From the cell containing the given text, extract its center point as [X, Y] coordinate. 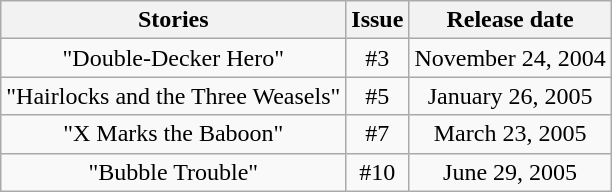
Issue [378, 20]
Stories [174, 20]
"X Marks the Baboon" [174, 134]
January 26, 2005 [510, 96]
#7 [378, 134]
June 29, 2005 [510, 172]
"Hairlocks and the Three Weasels" [174, 96]
#10 [378, 172]
March 23, 2005 [510, 134]
#5 [378, 96]
Release date [510, 20]
"Bubble Trouble" [174, 172]
"Double-Decker Hero" [174, 58]
#3 [378, 58]
November 24, 2004 [510, 58]
